Locate the cell with the specified text and output its (x, y) center coordinate. 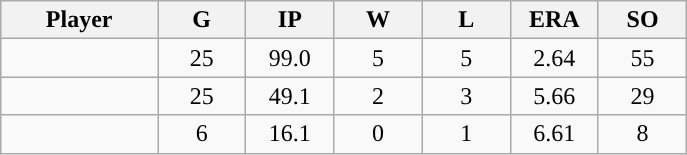
1 (466, 134)
L (466, 20)
16.1 (290, 134)
IP (290, 20)
ERA (554, 20)
Player (80, 20)
2.64 (554, 58)
0 (378, 134)
6.61 (554, 134)
2 (378, 96)
G (202, 20)
6 (202, 134)
29 (642, 96)
5.66 (554, 96)
3 (466, 96)
W (378, 20)
8 (642, 134)
55 (642, 58)
SO (642, 20)
49.1 (290, 96)
99.0 (290, 58)
